Return (X, Y) of the center of cell containing provided text 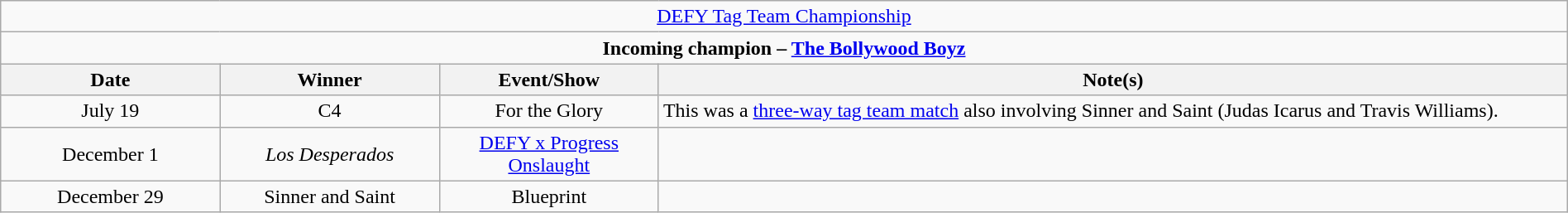
This was a three-way tag team match also involving Sinner and Saint (Judas Icarus and Travis Williams). (1113, 111)
Event/Show (549, 80)
For the Glory (549, 111)
Los Desperados (329, 154)
December 29 (111, 196)
Note(s) (1113, 80)
Sinner and Saint (329, 196)
Blueprint (549, 196)
Date (111, 80)
December 1 (111, 154)
DEFY Tag Team Championship (784, 17)
July 19 (111, 111)
Incoming champion – The Bollywood Boyz (784, 48)
DEFY x Progress Onslaught (549, 154)
C4 (329, 111)
Winner (329, 80)
